Pinpoint the cell where the given text exists, returning its [x, y] midpoint coordinate. 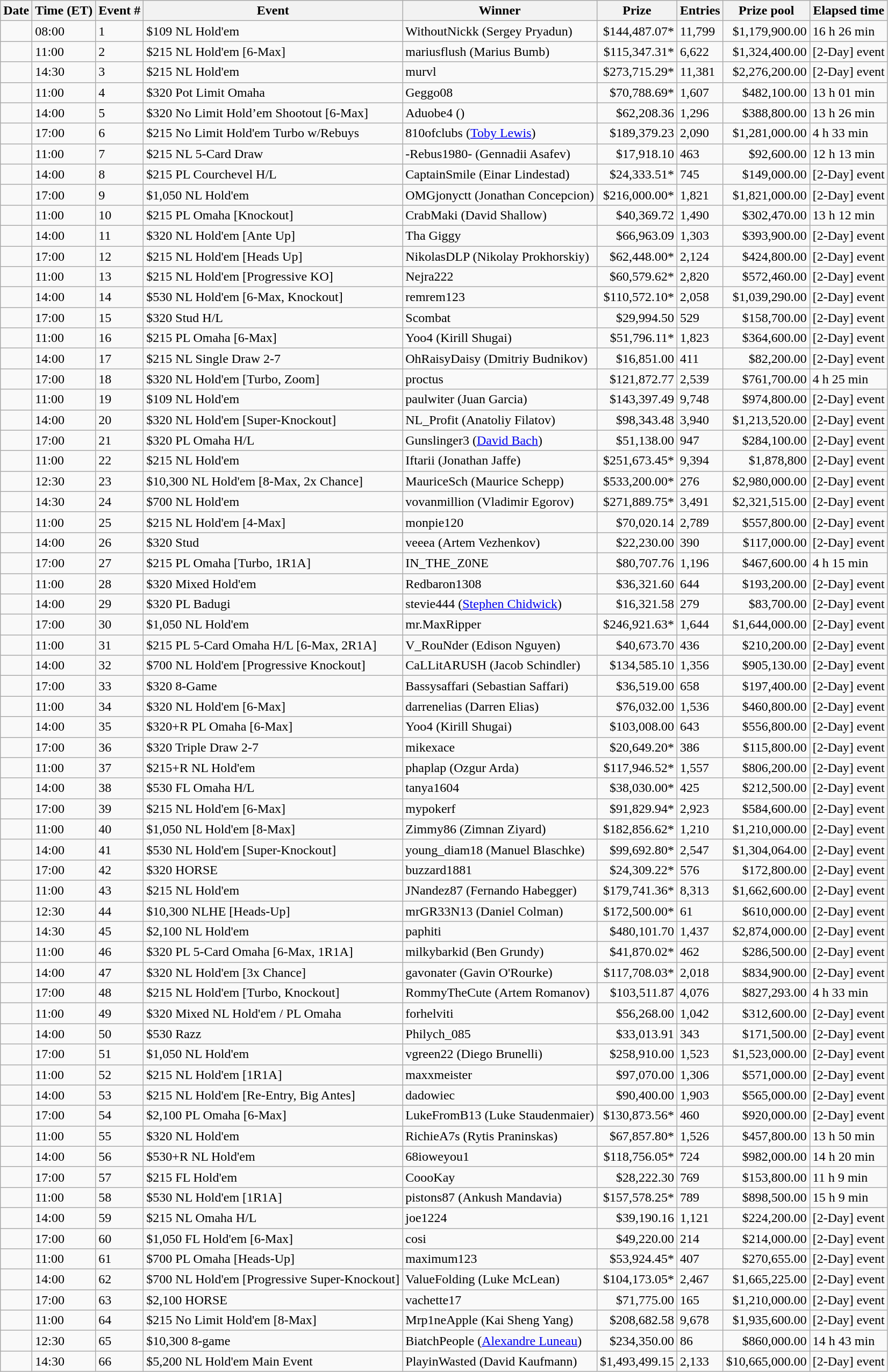
NikolasDLP (Nikolay Prokhorskiy) [500, 256]
$860,000.00 [767, 1341]
276 [700, 481]
3,491 [700, 502]
pistons87 (Ankush Mandavia) [500, 1197]
$216,000.00* [636, 195]
14 h 20 min [848, 1156]
maximum123 [500, 1259]
29 [119, 604]
$24,333.51* [636, 174]
$1,493,499.15 [636, 1361]
$530 Razz [273, 1034]
$149,000.00 [767, 174]
17 [119, 359]
68ioweyou1 [500, 1156]
phaplap (Ozgur Arda) [500, 768]
$320 Triple Draw 2-7 [273, 747]
Bassysaffari (Sebastian Saffari) [500, 686]
$118,756.05* [636, 1156]
$215 NL Hold'em [Progressive KO] [273, 277]
CrabMaki (David Shallow) [500, 215]
$110,572.10* [636, 297]
$5,200 NL Hold'em Main Event [273, 1361]
1,490 [700, 215]
$320 Mixed NL Hold'em / PL Omaha [273, 1013]
8 [119, 174]
$246,921.63* [636, 625]
11,799 [700, 31]
$1,935,600.00 [767, 1320]
$17,918.10 [636, 154]
$827,293.00 [767, 993]
Entries [700, 11]
remrem123 [500, 297]
13 h 50 min [848, 1136]
$320 Stud [273, 542]
$320 NL Hold'em [273, 1136]
36 [119, 747]
joe1224 [500, 1218]
1,196 [700, 563]
Prize pool [767, 11]
2 [119, 52]
$2,100 PL Omaha [6-Max] [273, 1116]
54 [119, 1116]
$51,138.00 [636, 440]
$700 PL Omaha [Heads-Up] [273, 1259]
$193,200.00 [767, 583]
$38,030.00* [636, 788]
stevie444 (Stephen Chidwick) [500, 604]
1,356 [700, 666]
$806,200.00 [767, 768]
$572,460.00 [767, 277]
$393,900.00 [767, 235]
745 [700, 174]
1,557 [700, 768]
$70,020.14 [636, 522]
53 [119, 1095]
$215 NL Hold'em [4-Max] [273, 522]
$197,400.00 [767, 686]
$215 NL Hold'em [1R1A] [273, 1075]
$320 8-Game [273, 686]
$10,300 8-game [273, 1341]
4 h 25 min [848, 379]
forhelviti [500, 1013]
9,748 [700, 399]
$974,800.00 [767, 399]
$97,070.00 [636, 1075]
$215 FL Hold'em [273, 1177]
$66,963.09 [636, 235]
$16,321.58 [636, 604]
$117,708.03* [636, 973]
$320 PL Badugi [273, 604]
658 [700, 686]
Zimmy86 (Zimnan Ziyard) [500, 829]
$320 NL Hold'em [Turbo, Zoom] [273, 379]
13 h 01 min [848, 92]
$1,281,000.00 [767, 133]
$212,500.00 [767, 788]
Aduobe4 () [500, 113]
$208,682.58 [636, 1320]
1 [119, 31]
2,124 [700, 256]
$530 NL Hold'em [6-Max, Knockout] [273, 297]
$215 PL Omaha [Knockout] [273, 215]
1,644 [700, 625]
$1,324,400.00 [767, 52]
$10,665,000.00 [767, 1361]
425 [700, 788]
3,940 [700, 420]
1,523 [700, 1054]
$700 NL Hold'em [Progressive Knockout] [273, 666]
proctus [500, 379]
$251,673.45* [636, 461]
Geggo08 [500, 92]
1,903 [700, 1095]
$215 NL Hold'em [Re-Entry, Big Antes] [273, 1095]
mariusflush (Marius Bumb) [500, 52]
16 h 26 min [848, 31]
Prize [636, 11]
20 [119, 420]
$700 NL Hold'em [273, 502]
08:00 [64, 31]
$556,800.00 [767, 727]
1,536 [700, 706]
$2,980,000.00 [767, 481]
2,133 [700, 1361]
$179,741.36* [636, 890]
2,018 [700, 973]
38 [119, 788]
$834,900.00 [767, 973]
Scombat [500, 318]
$115,347.31* [636, 52]
35 [119, 727]
$700 NL Hold'em [Progressive Super-Knockout] [273, 1280]
$215 NL Hold'em [Turbo, Knockout] [273, 993]
$320 Mixed Hold'em [273, 583]
14 [119, 297]
7 [119, 154]
$320 NL Hold'em [3x Chance] [273, 973]
6 [119, 133]
58 [119, 1197]
32 [119, 666]
39 [119, 809]
724 [700, 1156]
$103,511.87 [636, 993]
WithoutNickk (Sergey Pryadun) [500, 31]
Winner [500, 11]
$10,300 NLHE [Heads-Up] [273, 911]
PlayinWasted (David Kaufmann) [500, 1361]
$36,321.60 [636, 583]
$557,800.00 [767, 522]
dadowiec [500, 1095]
26 [119, 542]
11 [119, 235]
$115,800.00 [767, 747]
$1,179,900.00 [767, 31]
12 h 13 min [848, 154]
$286,500.00 [767, 952]
$215 PL Omaha [Turbo, 1R1A] [273, 563]
24 [119, 502]
$320 PL 5-Card Omaha [6-Max, 1R1A] [273, 952]
Redbaron1308 [500, 583]
9 [119, 195]
10 [119, 215]
$215 No Limit Hold'em Turbo w/Rebuys [273, 133]
$182,856.62* [636, 829]
mypokerf [500, 809]
2,789 [700, 522]
Time (ET) [64, 11]
56 [119, 1156]
$53,924.45* [636, 1259]
$215 NL Omaha H/L [273, 1218]
576 [700, 870]
$761,700.00 [767, 379]
$36,519.00 [636, 686]
$320 NL Hold'em [6-Max] [273, 706]
$320 No Limit Hold’em Shootout [6-Max] [273, 113]
2,539 [700, 379]
$56,268.00 [636, 1013]
2,058 [700, 297]
CaptainSmile (Einar Lindestad) [500, 174]
1,042 [700, 1013]
$22,230.00 [636, 542]
407 [700, 1259]
46 [119, 952]
43 [119, 890]
$91,829.94* [636, 809]
1,526 [700, 1136]
23 [119, 481]
$2,276,200.00 [767, 72]
$584,600.00 [767, 809]
$610,000.00 [767, 911]
$1,213,520.00 [767, 420]
2,820 [700, 277]
paulwiter (Juan Garcia) [500, 399]
1,437 [700, 932]
30 [119, 625]
13 h 12 min [848, 215]
62 [119, 1280]
IN_THE_Z0NE [500, 563]
$67,857.80* [636, 1136]
$41,870.02* [636, 952]
$320 NL Hold'em [Ante Up] [273, 235]
$530+R NL Hold'em [273, 1156]
$117,946.52* [636, 768]
$215 PL Omaha [6-Max] [273, 338]
Event [273, 11]
RommyTheCute (Artem Romanov) [500, 993]
390 [700, 542]
$1,050 FL Hold'em [6-Max] [273, 1238]
$1,523,000.00 [767, 1054]
41 [119, 849]
5 [119, 113]
$2,100 NL Hold'em [273, 932]
$273,715.29* [636, 72]
2,090 [700, 133]
33 [119, 686]
$320 Pot Limit Omaha [273, 92]
vachette17 [500, 1300]
15 [119, 318]
1,607 [700, 92]
529 [700, 318]
$16,851.00 [636, 359]
Nejra222 [500, 277]
343 [700, 1034]
-Rebus1980- (Gennadii Asafev) [500, 154]
9,394 [700, 461]
460 [700, 1116]
vovanmillion (Vladimir Egorov) [500, 502]
$1,821,000.00 [767, 195]
386 [700, 747]
52 [119, 1075]
$284,100.00 [767, 440]
1,296 [700, 113]
$530 FL Omaha H/L [273, 788]
$215+R NL Hold'em [273, 768]
V_RouNder (Edison Nguyen) [500, 645]
$320 NL Hold'em [Super-Knockout] [273, 420]
tanya1604 [500, 788]
$1,644,000.00 [767, 625]
$24,309.22* [636, 870]
mr.MaxRipper [500, 625]
JNandez87 (Fernando Habegger) [500, 890]
51 [119, 1054]
57 [119, 1177]
$29,994.50 [636, 318]
$10,300 NL Hold'em [8-Max, 2x Chance] [273, 481]
$320 PL Omaha H/L [273, 440]
$320 HORSE [273, 870]
$80,707.76 [636, 563]
810ofclubs (Toby Lewis) [500, 133]
$215 NL Single Draw 2-7 [273, 359]
40 [119, 829]
LukeFromB13 (Luke Staudenmaier) [500, 1116]
947 [700, 440]
65 [119, 1341]
Event # [119, 11]
Mrp1neApple (Kai Sheng Yang) [500, 1320]
1,306 [700, 1075]
$302,470.00 [767, 215]
$171,500.00 [767, 1034]
$121,872.77 [636, 379]
42 [119, 870]
3 [119, 72]
Iftarii (Jonathan Jaffe) [500, 461]
$920,000.00 [767, 1116]
49 [119, 1013]
45 [119, 932]
644 [700, 583]
15 h 9 min [848, 1197]
$1,050 NL Hold'em [8-Max] [273, 829]
vgreen22 (Diego Brunelli) [500, 1054]
$565,000.00 [767, 1095]
$1,665,225.00 [767, 1280]
Philych_085 [500, 1034]
18 [119, 379]
$62,208.36 [636, 113]
$60,579.62* [636, 277]
$482,100.00 [767, 92]
279 [700, 604]
BiatchPeople (Alexandre Luneau) [500, 1341]
463 [700, 154]
$467,600.00 [767, 563]
$312,600.00 [767, 1013]
NL_Profit (Anatoliy Filatov) [500, 420]
25 [119, 522]
$530 NL Hold'em [1R1A] [273, 1197]
27 [119, 563]
6,622 [700, 52]
$905,130.00 [767, 666]
$1,039,290.00 [767, 297]
$320+R PL Omaha [6-Max] [273, 727]
murvl [500, 72]
$2,100 HORSE [273, 1300]
789 [700, 1197]
$215 NL 5-Card Draw [273, 154]
$98,343.48 [636, 420]
12 [119, 256]
21 [119, 440]
OhRaisyDaisy (Dmitriy Budnikov) [500, 359]
4,076 [700, 993]
436 [700, 645]
44 [119, 911]
11,381 [700, 72]
1,210 [700, 829]
$28,222.30 [636, 1177]
$90,400.00 [636, 1095]
4 [119, 92]
$82,200.00 [767, 359]
$982,000.00 [767, 1156]
CaLLitARUSH (Jacob Schindler) [500, 666]
2,467 [700, 1280]
462 [700, 952]
ValueFolding (Luke McLean) [500, 1280]
16 [119, 338]
$214,000.00 [767, 1238]
MauriceSch (Maurice Schepp) [500, 481]
veeea (Artem Vezhenkov) [500, 542]
$424,800.00 [767, 256]
Tha Giggy [500, 235]
31 [119, 645]
$104,173.05* [636, 1280]
$153,800.00 [767, 1177]
22 [119, 461]
$70,788.69* [636, 92]
Gunslinger3 (David Bach) [500, 440]
19 [119, 399]
cosi [500, 1238]
$320 Stud H/L [273, 318]
$144,487.07* [636, 31]
$51,796.11* [636, 338]
$157,578.25* [636, 1197]
$1,878,800 [767, 461]
CoooKay [500, 1177]
gavonater (Gavin O'Rourke) [500, 973]
$215 No Limit Hold'em [8-Max] [273, 1320]
maxxmeister [500, 1075]
$2,321,515.00 [767, 502]
$533,200.00* [636, 481]
66 [119, 1361]
$49,220.00 [636, 1238]
86 [700, 1341]
34 [119, 706]
$189,379.23 [636, 133]
64 [119, 1320]
$71,775.00 [636, 1300]
milkybarkid (Ben Grundy) [500, 952]
$76,032.00 [636, 706]
$215 NL Hold'em [Heads Up] [273, 256]
$92,600.00 [767, 154]
13 h 26 min [848, 113]
14 h 43 min [848, 1341]
1,121 [700, 1218]
47 [119, 973]
$224,200.00 [767, 1218]
2,923 [700, 809]
$158,700.00 [767, 318]
$143,397.49 [636, 399]
Date [16, 11]
young_diam18 (Manuel Blaschke) [500, 849]
$210,200.00 [767, 645]
$898,500.00 [767, 1197]
$172,500.00* [636, 911]
$99,692.80* [636, 849]
28 [119, 583]
8,313 [700, 890]
1,823 [700, 338]
50 [119, 1034]
$1,304,064.00 [767, 849]
59 [119, 1218]
$215 PL Courchevel H/L [273, 174]
11 h 9 min [848, 1177]
55 [119, 1136]
monpie120 [500, 522]
4 h 15 min [848, 563]
1,303 [700, 235]
$40,369.72 [636, 215]
$364,600.00 [767, 338]
$530 NL Hold'em [Super-Knockout] [273, 849]
214 [700, 1238]
darrenelias (Darren Elias) [500, 706]
RichieA7s (Rytis Praninskas) [500, 1136]
buzzard1881 [500, 870]
$271,889.75* [636, 502]
$62,448.00* [636, 256]
165 [700, 1300]
mrGR33N13 (Daniel Colman) [500, 911]
$258,910.00 [636, 1054]
$134,585.10 [636, 666]
$40,673.70 [636, 645]
$388,800.00 [767, 113]
paphiti [500, 932]
$117,000.00 [767, 542]
$460,800.00 [767, 706]
OMGjonyctt (Jonathan Concepcion) [500, 195]
$457,800.00 [767, 1136]
$571,000.00 [767, 1075]
$215 PL 5-Card Omaha H/L [6-Max, 2R1A] [273, 645]
9,678 [700, 1320]
$20,649.20* [636, 747]
$480,101.70 [636, 932]
63 [119, 1300]
411 [700, 359]
1,821 [700, 195]
$39,190.16 [636, 1218]
37 [119, 768]
$103,008.00 [636, 727]
48 [119, 993]
$172,800.00 [767, 870]
$83,700.00 [767, 604]
$234,350.00 [636, 1341]
$270,655.00 [767, 1259]
2,547 [700, 849]
$1,662,600.00 [767, 890]
$33,013.91 [636, 1034]
643 [700, 727]
Elapsed time [848, 11]
13 [119, 277]
$2,874,000.00 [767, 932]
mikexace [500, 747]
769 [700, 1177]
60 [119, 1238]
$130,873.56* [636, 1116]
